Search for the cell housing the specified text and yield its [X, Y] center coordinate. 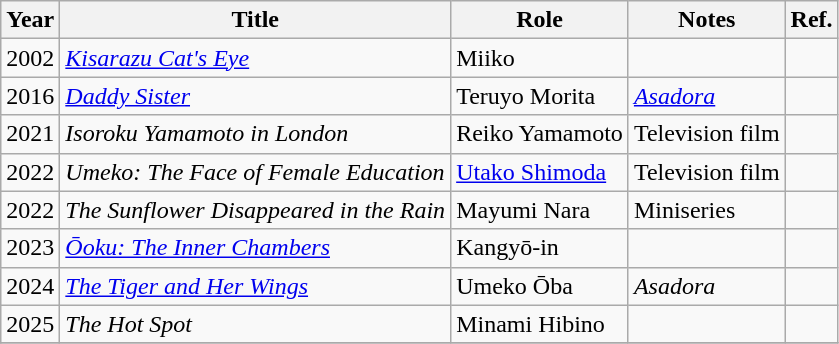
Umeko Ōba [540, 286]
Role [540, 20]
2021 [30, 134]
2002 [30, 58]
The Sunflower Disappeared in the Rain [256, 210]
Mayumi Nara [540, 210]
Ōoku: The Inner Chambers [256, 248]
2023 [30, 248]
Ref. [812, 20]
Utako Shimoda [540, 172]
Daddy Sister [256, 96]
2024 [30, 286]
Miiko [540, 58]
Umeko: The Face of Female Education [256, 172]
Notes [706, 20]
2025 [30, 324]
Isoroku Yamamoto in London [256, 134]
The Tiger and Her Wings [256, 286]
2016 [30, 96]
Kisarazu Cat's Eye [256, 58]
Miniseries [706, 210]
Reiko Yamamoto [540, 134]
The Hot Spot [256, 324]
Year [30, 20]
Minami Hibino [540, 324]
Kangyō-in [540, 248]
Title [256, 20]
Teruyo Morita [540, 96]
